Search for the cell housing the specified text and yield its (x, y) center coordinate. 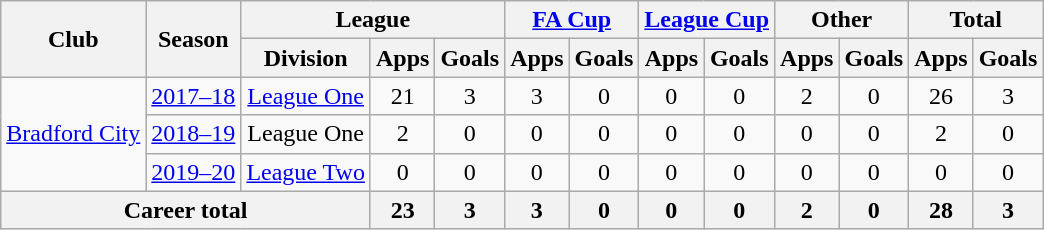
League Cup (707, 20)
Club (74, 39)
Division (306, 58)
Career total (186, 210)
2018–19 (194, 134)
26 (941, 96)
21 (402, 96)
2017–18 (194, 96)
28 (941, 210)
Bradford City (74, 134)
Total (976, 20)
Other (842, 20)
League (373, 20)
Season (194, 39)
FA Cup (572, 20)
23 (402, 210)
2019–20 (194, 172)
League Two (306, 172)
